Return the (X, Y) coordinate for the center point of the cell that contains the specified text.  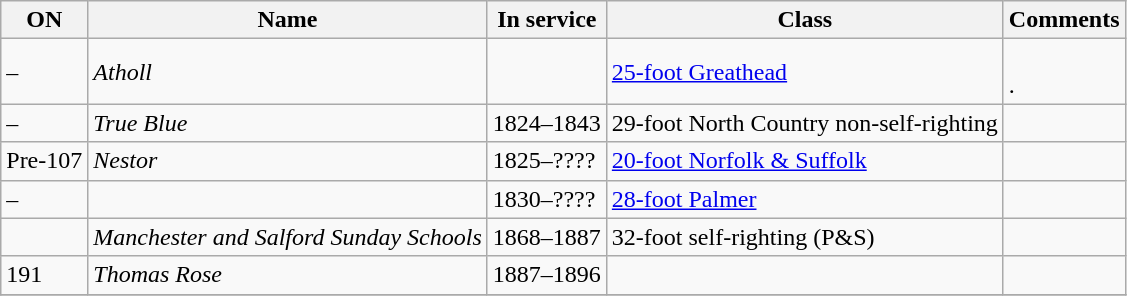
In service (546, 20)
1830–???? (546, 199)
True Blue (288, 123)
28-foot Palmer (804, 199)
25-foot Greathead (804, 72)
Nestor (288, 161)
29-foot North Country non-self-righting (804, 123)
Thomas Rose (288, 275)
1868–1887 (546, 237)
. (1064, 72)
Manchester and Salford Sunday Schools (288, 237)
Atholl (288, 72)
1824–1843 (546, 123)
ON (44, 20)
1825–???? (546, 161)
Class (804, 20)
20-foot Norfolk & Suffolk (804, 161)
32-foot self-righting (P&S) (804, 237)
Comments (1064, 20)
1887–1896 (546, 275)
Name (288, 20)
Pre-107 (44, 161)
191 (44, 275)
